From the cell containing the given text, extract its center point as (x, y) coordinate. 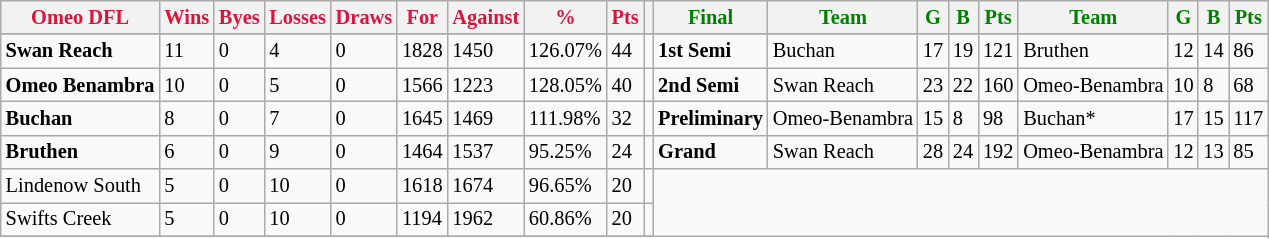
Omeo DFL (80, 17)
14 (1213, 51)
22 (963, 85)
Losses (297, 17)
For (422, 17)
85 (1248, 152)
6 (186, 152)
1566 (422, 85)
60.86% (566, 219)
Omeo Benambra (80, 85)
111.98% (566, 118)
Lindenow South (80, 186)
Swifts Creek (80, 219)
68 (1248, 85)
117 (1248, 118)
23 (933, 85)
128.05% (566, 85)
192 (998, 152)
126.07% (566, 51)
1645 (422, 118)
1537 (486, 152)
Final (710, 17)
1674 (486, 186)
1223 (486, 85)
1469 (486, 118)
Byes (239, 17)
Preliminary (710, 118)
95.25% (566, 152)
1464 (422, 152)
Wins (186, 17)
11 (186, 51)
2nd Semi (710, 85)
86 (1248, 51)
1194 (422, 219)
32 (626, 118)
1828 (422, 51)
Grand (710, 152)
1618 (422, 186)
Against (486, 17)
40 (626, 85)
Buchan* (1093, 118)
9 (297, 152)
Draws (364, 17)
160 (998, 85)
1450 (486, 51)
28 (933, 152)
98 (998, 118)
7 (297, 118)
96.65% (566, 186)
1st Semi (710, 51)
121 (998, 51)
1962 (486, 219)
% (566, 17)
19 (963, 51)
44 (626, 51)
4 (297, 51)
13 (1213, 152)
